Detect which cell encompasses the target text, then output its [x, y] center coordinate. 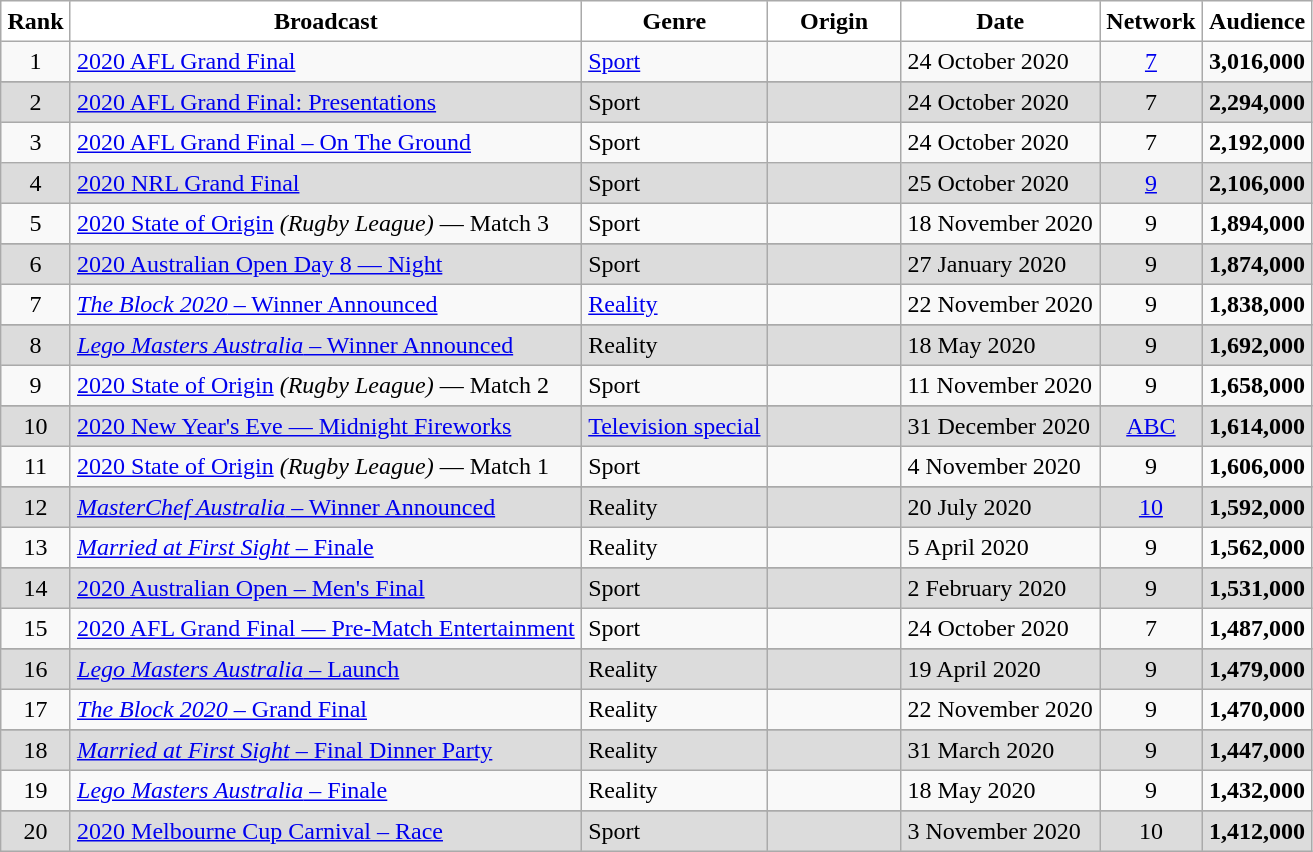
11 November 2020 [1000, 385]
4 November 2020 [1000, 466]
31 December 2020 [1000, 426]
1,692,000 [1257, 345]
2,294,000 [1257, 102]
27 January 2020 [1000, 264]
The Block 2020 – Winner Announced [326, 304]
1,874,000 [1257, 264]
2020 State of Origin (Rugby League) — Match 3 [326, 223]
6 [36, 264]
1,894,000 [1257, 223]
2 [36, 102]
Date [1000, 21]
2020 AFL Grand Final [326, 61]
2020 AFL Grand Final: Presentations [326, 102]
2020 AFL Grand Final – On The Ground [326, 142]
2020 State of Origin (Rugby League) — Match 2 [326, 385]
1,479,000 [1257, 669]
2,106,000 [1257, 183]
1 [36, 61]
Genre [674, 21]
1,531,000 [1257, 588]
2020 New Year's Eve — Midnight Fireworks [326, 426]
Married at First Sight – Final Dinner Party [326, 750]
2,192,000 [1257, 142]
19 [36, 790]
8 [36, 345]
18 November 2020 [1000, 223]
Rank [36, 21]
2020 Melbourne Cup Carnival – Race [326, 831]
Origin [834, 21]
12 [36, 507]
Lego Masters Australia – Winner Announced [326, 345]
MasterChef Australia – Winner Announced [326, 507]
2020 State of Origin (Rugby League) — Match 1 [326, 466]
2020 AFL Grand Final — Pre-Match Entertainment [326, 628]
1,432,000 [1257, 790]
3 [36, 142]
16 [36, 669]
31 March 2020 [1000, 750]
1,606,000 [1257, 466]
1,412,000 [1257, 831]
2 February 2020 [1000, 588]
1,838,000 [1257, 304]
20 [36, 831]
Network [1152, 21]
The Block 2020 – Grand Final [326, 709]
19 April 2020 [1000, 669]
2020 Australian Open Day 8 — Night [326, 264]
5 April 2020 [1000, 547]
1,562,000 [1257, 547]
Lego Masters Australia – Finale [326, 790]
2020 Australian Open – Men's Final [326, 588]
Married at First Sight – Finale [326, 547]
1,487,000 [1257, 628]
17 [36, 709]
4 [36, 183]
1,614,000 [1257, 426]
2020 NRL Grand Final [326, 183]
3 November 2020 [1000, 831]
ABC [1152, 426]
3,016,000 [1257, 61]
5 [36, 223]
13 [36, 547]
Lego Masters Australia – Launch [326, 669]
Broadcast [326, 21]
14 [36, 588]
11 [36, 466]
1,470,000 [1257, 709]
Television special [674, 426]
20 July 2020 [1000, 507]
15 [36, 628]
1,658,000 [1257, 385]
18 [36, 750]
1,447,000 [1257, 750]
1,592,000 [1257, 507]
Audience [1257, 21]
25 October 2020 [1000, 183]
